Identify which cell holds the provided text, then report its (x, y) central coordinate. 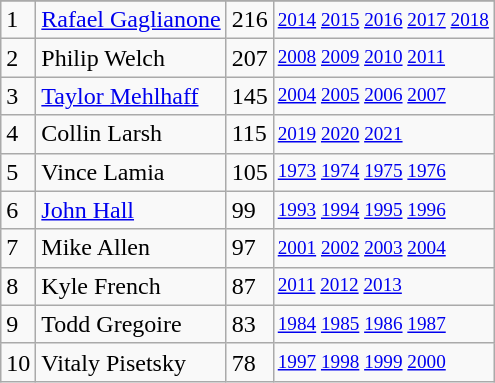
115 (250, 134)
Vitaly Pisetsky (131, 362)
10 (18, 362)
83 (250, 324)
1993 1994 1995 1996 (383, 210)
Todd Gregoire (131, 324)
1 (18, 20)
John Hall (131, 210)
99 (250, 210)
97 (250, 248)
2004 2005 2006 2007 (383, 96)
87 (250, 286)
78 (250, 362)
Kyle French (131, 286)
5 (18, 172)
2014 2015 2016 2017 2018 (383, 20)
2008 2009 2010 2011 (383, 58)
1997 1998 1999 2000 (383, 362)
Collin Larsh (131, 134)
2001 2002 2003 2004 (383, 248)
6 (18, 210)
105 (250, 172)
2011 2012 2013 (383, 286)
8 (18, 286)
Philip Welch (131, 58)
2019 2020 2021 (383, 134)
216 (250, 20)
2 (18, 58)
145 (250, 96)
7 (18, 248)
1973 1974 1975 1976 (383, 172)
3 (18, 96)
4 (18, 134)
Vince Lamia (131, 172)
207 (250, 58)
Mike Allen (131, 248)
1984 1985 1986 1987 (383, 324)
Rafael Gaglianone (131, 20)
9 (18, 324)
Taylor Mehlhaff (131, 96)
